Identify which cell holds the provided text, then report its (x, y) central coordinate. 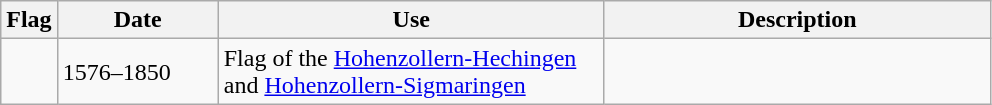
Flag (29, 20)
Use (411, 20)
Description (797, 20)
1576–1850 (138, 72)
Date (138, 20)
Flag of the Hohenzollern-Hechingen and Hohenzollern-Sigmaringen (411, 72)
